Return [X, Y] of the center of cell containing provided text 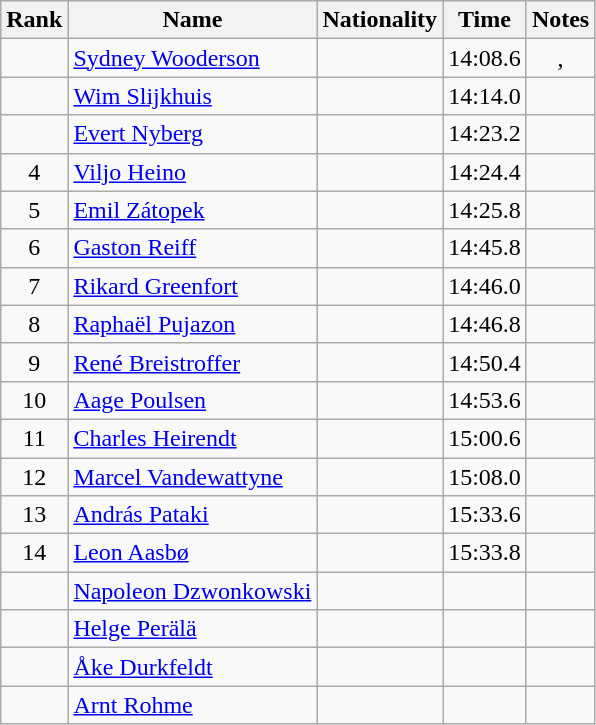
Marcel Vandewattyne [192, 477]
Viljo Heino [192, 172]
15:33.8 [485, 553]
Emil Zátopek [192, 210]
10 [34, 400]
9 [34, 362]
Helge Perälä [192, 629]
15:08.0 [485, 477]
Wim Slijkhuis [192, 96]
Raphaël Pujazon [192, 324]
14:53.6 [485, 400]
Name [192, 20]
14:50.4 [485, 362]
Arnt Rohme [192, 705]
4 [34, 172]
Evert Nyberg [192, 134]
14:46.8 [485, 324]
8 [34, 324]
Leon Aasbø [192, 553]
11 [34, 438]
6 [34, 248]
Notes [560, 20]
Rikard Greenfort [192, 286]
Gaston Reiff [192, 248]
7 [34, 286]
5 [34, 210]
András Pataki [192, 515]
15:33.6 [485, 515]
14 [34, 553]
14:46.0 [485, 286]
Time [485, 20]
Aage Poulsen [192, 400]
Åke Durkfeldt [192, 667]
14:08.6 [485, 58]
Charles Heirendt [192, 438]
14:23.2 [485, 134]
14:14.0 [485, 96]
Sydney Wooderson [192, 58]
, [560, 58]
15:00.6 [485, 438]
12 [34, 477]
René Breistroffer [192, 362]
Nationality [380, 20]
13 [34, 515]
Rank [34, 20]
14:25.8 [485, 210]
14:24.4 [485, 172]
Napoleon Dzwonkowski [192, 591]
14:45.8 [485, 248]
